Return the [X, Y] coordinate for the center point of the cell that contains the specified text.  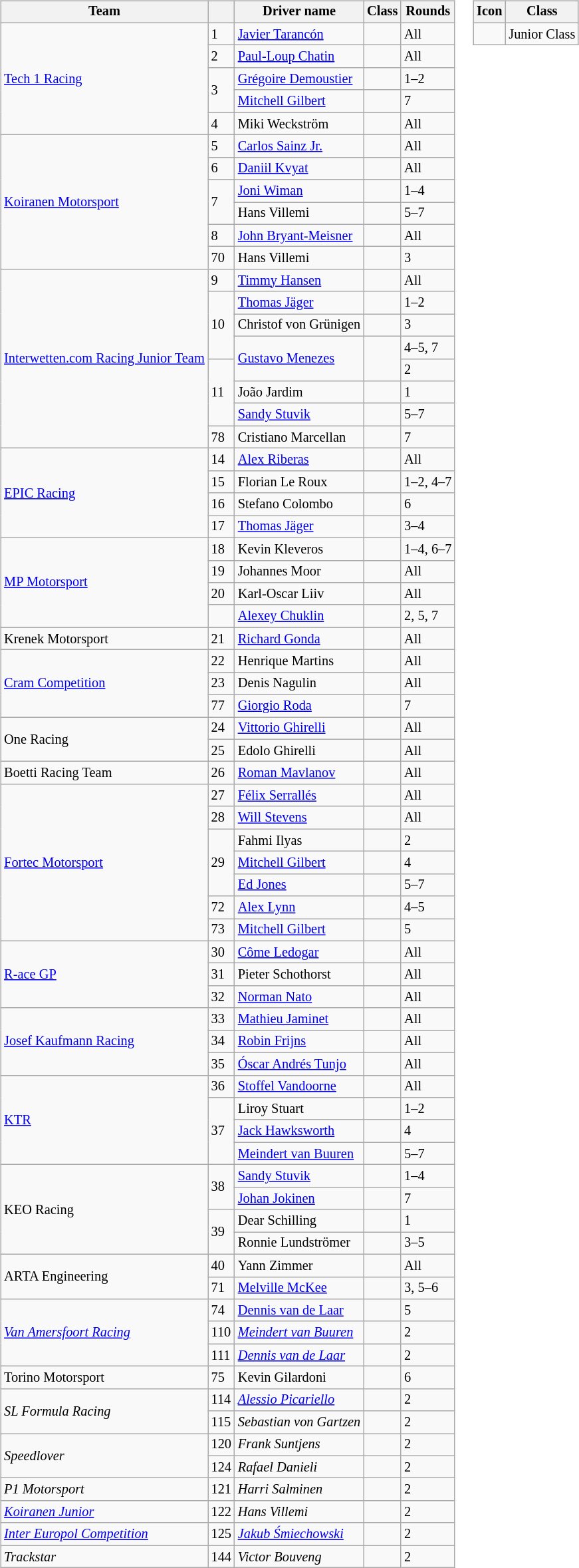
Victor Bouveng [299, 1557]
Josef Kaufmann Racing [104, 1042]
Kevin Gilardoni [299, 1378]
Richard Gonda [299, 639]
3–5 [428, 1243]
16 [221, 504]
Pieter Schothorst [299, 975]
27 [221, 796]
Daniil Kvyat [299, 168]
EPIC Racing [104, 494]
Driver name [299, 12]
Alex Lynn [299, 907]
Liroy Stuart [299, 1109]
31 [221, 975]
1–2, 4–7 [428, 482]
77 [221, 706]
Speedlover [104, 1456]
121 [221, 1490]
Félix Serrallés [299, 796]
Rounds [428, 12]
Team [104, 12]
122 [221, 1512]
39 [221, 1232]
29 [221, 862]
22 [221, 661]
14 [221, 460]
28 [221, 818]
Stoffel Vandoorne [299, 1086]
Junior Class [542, 34]
Paul-Loup Chatin [299, 57]
4–5, 7 [428, 347]
ARTA Engineering [104, 1276]
Boetti Racing Team [104, 773]
Frank Suntjens [299, 1445]
Rafael Danieli [299, 1467]
Denis Nagulin [299, 683]
Mathieu Jaminet [299, 1019]
KTR [104, 1120]
115 [221, 1422]
Dear Schilling [299, 1221]
37 [221, 1131]
Robin Frijns [299, 1042]
Johan Jokinen [299, 1198]
Krenek Motorsport [104, 639]
Alex Riberas [299, 460]
18 [221, 549]
John Bryant-Meisner [299, 235]
10 [221, 325]
R-ace GP [104, 974]
23 [221, 683]
Van Amersfoort Racing [104, 1333]
26 [221, 773]
Interwetten.com Racing Junior Team [104, 359]
João Jardim [299, 392]
Johannes Moor [299, 571]
Will Stevens [299, 818]
Jack Hawksworth [299, 1131]
74 [221, 1311]
17 [221, 527]
Alessio Picariello [299, 1400]
Carlos Sainz Jr. [299, 146]
71 [221, 1288]
9 [221, 281]
33 [221, 1019]
78 [221, 437]
32 [221, 997]
70 [221, 258]
4–5 [428, 907]
24 [221, 728]
19 [221, 571]
Melville McKee [299, 1288]
MP Motorsport [104, 583]
Fortec Motorsport [104, 863]
Jakub Śmiechowski [299, 1534]
Sebastian von Gartzen [299, 1422]
111 [221, 1355]
35 [221, 1064]
Torino Motorsport [104, 1378]
Norman Nato [299, 997]
Grégoire Demoustier [299, 79]
Karl-Oscar Liiv [299, 594]
Ronnie Lundströmer [299, 1243]
20 [221, 594]
P1 Motorsport [104, 1490]
Tech 1 Racing [104, 78]
Yann Zimmer [299, 1265]
Stefano Colombo [299, 504]
34 [221, 1042]
Henrique Martins [299, 661]
Vittorio Ghirelli [299, 728]
Florian Le Roux [299, 482]
Côme Ledogar [299, 952]
Edolo Ghirelli [299, 750]
2, 5, 7 [428, 616]
110 [221, 1333]
11 [221, 392]
Inter Europol Competition [104, 1534]
25 [221, 750]
Gustavo Menezes [299, 358]
Ed Jones [299, 885]
Koiranen Motorsport [104, 202]
Fahmi Ilyas [299, 840]
8 [221, 235]
Kevin Kleveros [299, 549]
Miki Weckström [299, 124]
Christof von Grünigen [299, 325]
SL Formula Racing [104, 1410]
72 [221, 907]
1–4, 6–7 [428, 549]
3–4 [428, 527]
120 [221, 1445]
125 [221, 1534]
Giorgio Roda [299, 706]
Timmy Hansen [299, 281]
Koiranen Junior [104, 1512]
Joni Wiman [299, 191]
Icon [489, 12]
Javier Tarancón [299, 34]
One Racing [104, 740]
Cram Competition [104, 684]
75 [221, 1378]
3, 5–6 [428, 1288]
Harri Salminen [299, 1490]
40 [221, 1265]
38 [221, 1187]
15 [221, 482]
Roman Mavlanov [299, 773]
144 [221, 1557]
36 [221, 1086]
Alexey Chuklin [299, 616]
KEO Racing [104, 1209]
114 [221, 1400]
21 [221, 639]
73 [221, 930]
Cristiano Marcellan [299, 437]
Trackstar [104, 1557]
30 [221, 952]
124 [221, 1467]
Óscar Andrés Tunjo [299, 1064]
